Find where the given text appears and provide that cell's center as (X, Y) coordinate. 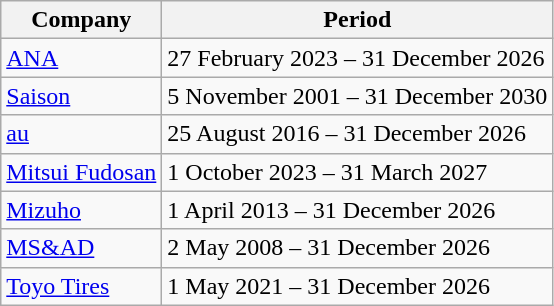
1 October 2023 – 31 March 2027 (358, 172)
Toyo Tires (82, 286)
Company (82, 20)
25 August 2016 – 31 December 2026 (358, 134)
5 November 2001 – 31 December 2030 (358, 96)
2 May 2008 – 31 December 2026 (358, 248)
27 February 2023 – 31 December 2026 (358, 58)
ANA (82, 58)
1 April 2013 – 31 December 2026 (358, 210)
au (82, 134)
Period (358, 20)
MS&AD (82, 248)
Mizuho (82, 210)
1 May 2021 – 31 December 2026 (358, 286)
Mitsui Fudosan (82, 172)
Saison (82, 96)
